Capture the cell that displays the provided text and extract its (x, y) central coordinate. 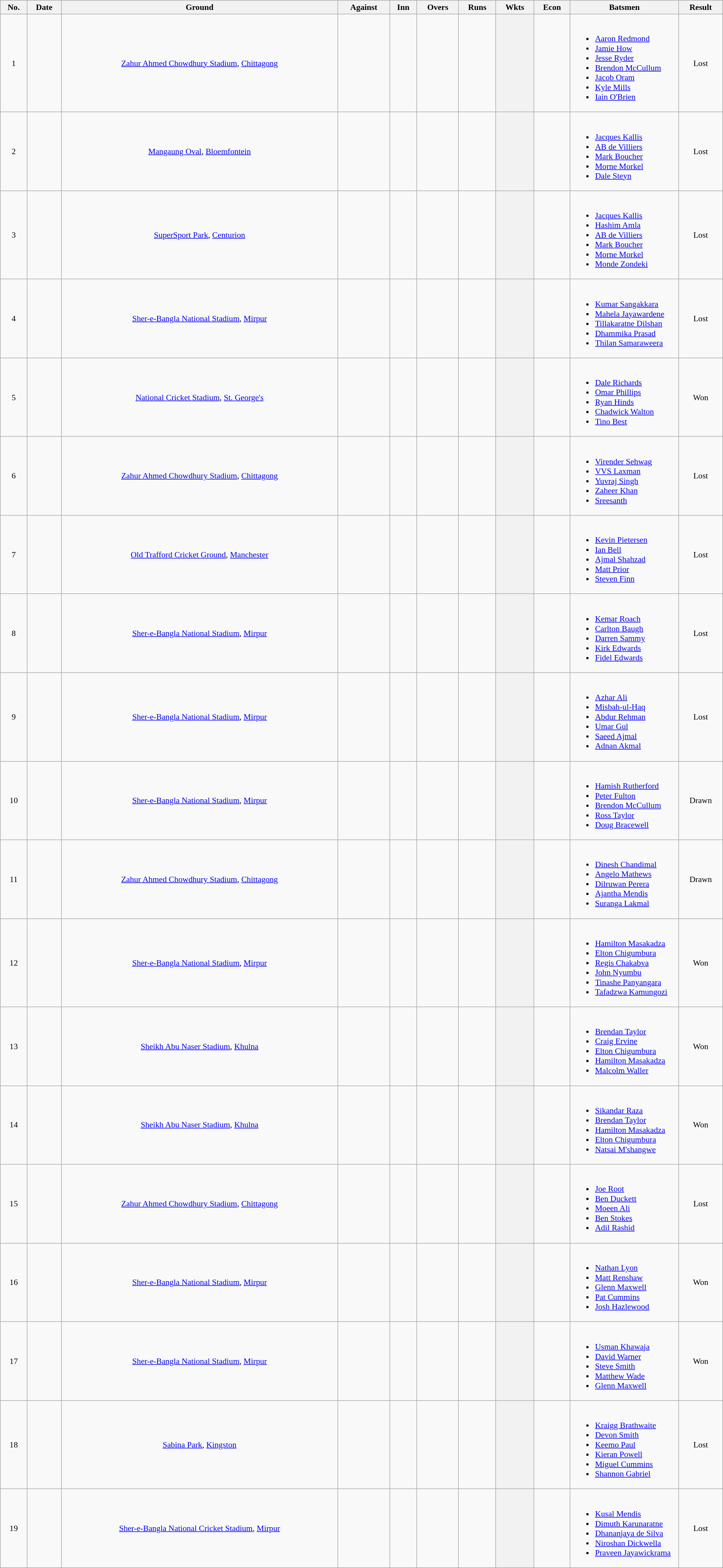
1 (14, 63)
4 (14, 319)
Usman KhawajaDavid WarnerSteve SmithMatthew WadeGlenn Maxwell (624, 1361)
12 (14, 963)
18 (14, 1445)
Kraigg BrathwaiteDevon SmithKeemo PaulKieran PowellMiguel CumminsShannon Gabriel (624, 1445)
Dinesh ChandimalAngelo MathewsDilruwan PereraAjantha MendisSuranga Lakmal (624, 879)
Ground (199, 7)
National Cricket Stadium, St. George's (199, 397)
Hamilton MasakadzaElton ChigumburaRegis ChakabvaJohn NyumbuTinashe PanyangaraTafadzwa Kamungozi (624, 963)
Inn (403, 7)
Hamish RutherfordPeter FultonBrendon McCullumRoss TaylorDoug Bracewell (624, 800)
11 (14, 879)
Dale RichardsOmar PhillipsRyan HindsChadwick WaltonTino Best (624, 397)
Result (701, 7)
Date (44, 7)
Runs (477, 7)
SuperSport Park, Centurion (199, 235)
Against (364, 7)
Kumar SangakkaraMahela JayawardeneTillakaratne DilshanDhammika PrasadThilan Samaraweera (624, 319)
Aaron RedmondJamie HowJesse RyderBrendon McCullumJacob OramKyle MillsIain O'Brien (624, 63)
Kevin PietersenIan BellAjmal ShahzadMatt PriorSteven Finn (624, 555)
19 (14, 1528)
3 (14, 235)
Jacques KallisHashim AmlaAB de VilliersMark BoucherMorne MorkelMonde Zondeki (624, 235)
Sabina Park, Kingston (199, 1445)
Brendan TaylorCraig ErvineElton ChigumburaHamilton MasakadzaMalcolm Waller (624, 1046)
15 (14, 1204)
8 (14, 633)
Mangaung Oval, Bloemfontein (199, 151)
Azhar AliMisbah-ul-HaqAbdur RehmanUmar GulSaeed AjmalAdnan Akmal (624, 717)
No. (14, 7)
Nathan LyonMatt RenshawGlenn MaxwellPat CumminsJosh Hazlewood (624, 1283)
Joe RootBen DuckettMoeen AliBen StokesAdil Rashid (624, 1204)
Overs (438, 7)
6 (14, 476)
14 (14, 1125)
Batsmen (624, 7)
10 (14, 800)
Sher-e-Bangla National Cricket Stadium, Mirpur (199, 1528)
Kemar RoachCarlton BaughDarren SammyKirk EdwardsFidel Edwards (624, 633)
5 (14, 397)
Virender SehwagVVS LaxmanYuvraj SinghZaheer KhanSreesanth (624, 476)
13 (14, 1046)
16 (14, 1283)
Old Trafford Cricket Ground, Manchester (199, 555)
Econ (552, 7)
7 (14, 555)
2 (14, 151)
17 (14, 1361)
9 (14, 717)
Jacques KallisAB de VilliersMark BoucherMorne MorkelDale Steyn (624, 151)
Wkts (515, 7)
Sikandar RazaBrendan TaylorHamilton MasakadzaElton ChigumburaNatsai M'shangwe (624, 1125)
Kusal MendisDimuth KarunaratneDhananjaya de SilvaNiroshan DickwellaPraveen Jayawickrama (624, 1528)
